Find where the given text appears and provide that cell's center as [X, Y] coordinate. 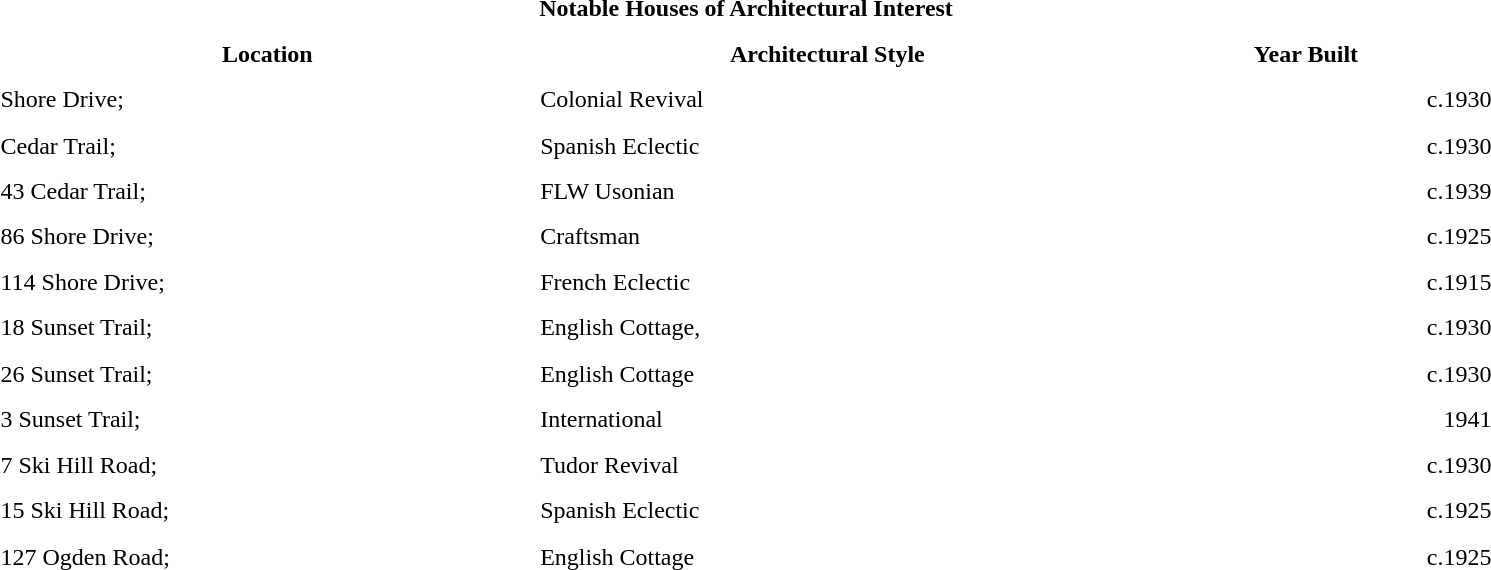
French Eclectic [828, 282]
Architectural Style [828, 54]
International [828, 420]
Craftsman [828, 236]
Colonial Revival [828, 100]
English Cottage [828, 374]
Tudor Revival [828, 466]
English Cottage, [828, 328]
FLW Usonian [828, 192]
